Provide the [x, y] coordinate of the cell's center where the given text is located.  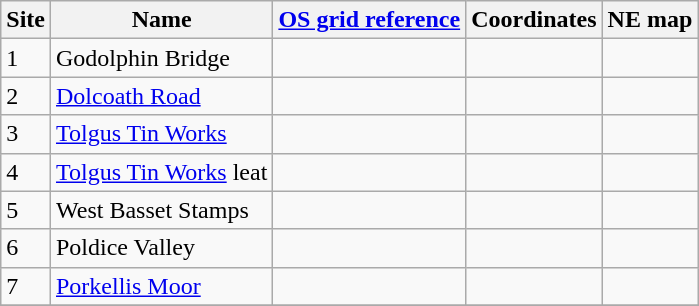
Porkellis Moor [161, 286]
1 [26, 58]
Coordinates [534, 20]
Godolphin Bridge [161, 58]
6 [26, 248]
5 [26, 210]
3 [26, 134]
7 [26, 286]
Dolcoath Road [161, 96]
2 [26, 96]
West Basset Stamps [161, 210]
Name [161, 20]
Tolgus Tin Works leat [161, 172]
OS grid reference [370, 20]
NE map [650, 20]
Poldice Valley [161, 248]
Site [26, 20]
4 [26, 172]
Tolgus Tin Works [161, 134]
